Output the [x, y] coordinate of the center of the cell containing the given text.  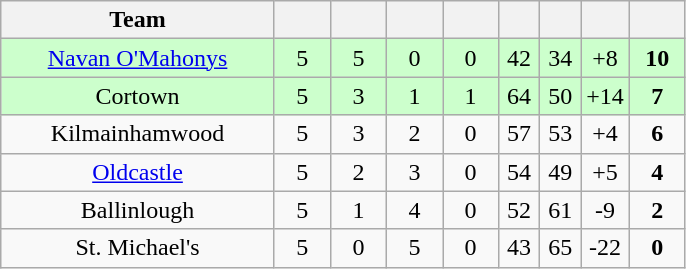
St. Michael's [138, 248]
+8 [606, 58]
42 [520, 58]
34 [560, 58]
64 [520, 96]
65 [560, 248]
-22 [606, 248]
Oldcastle [138, 172]
Navan O'Mahonys [138, 58]
43 [520, 248]
10 [657, 58]
Ballinlough [138, 210]
Cortown [138, 96]
7 [657, 96]
57 [520, 134]
Kilmainhamwood [138, 134]
+5 [606, 172]
49 [560, 172]
54 [520, 172]
53 [560, 134]
Team [138, 20]
61 [560, 210]
-9 [606, 210]
6 [657, 134]
+4 [606, 134]
52 [520, 210]
+14 [606, 96]
50 [560, 96]
